Pinpoint the cell where the given text exists, returning its (x, y) midpoint coordinate. 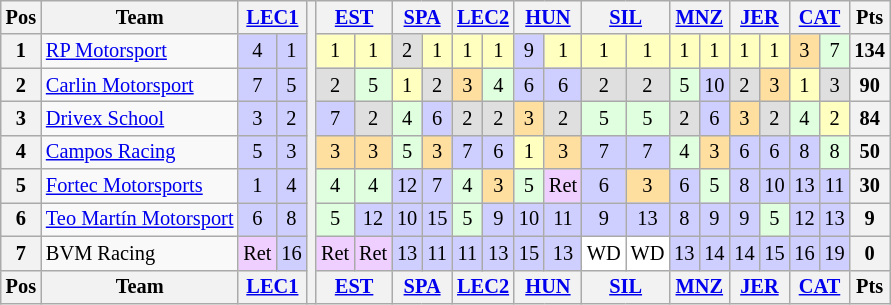
Carlin Motorsport (140, 85)
Drivex School (140, 118)
134 (870, 51)
Fortec Motorsports (140, 186)
BVM Racing (140, 253)
0 (870, 253)
30 (870, 186)
50 (870, 152)
RP Motorsport (140, 51)
84 (870, 118)
Teo Martín Motorsport (140, 219)
19 (834, 253)
Campos Racing (140, 152)
90 (870, 85)
